Find where the given text appears and provide that cell's center as [x, y] coordinate. 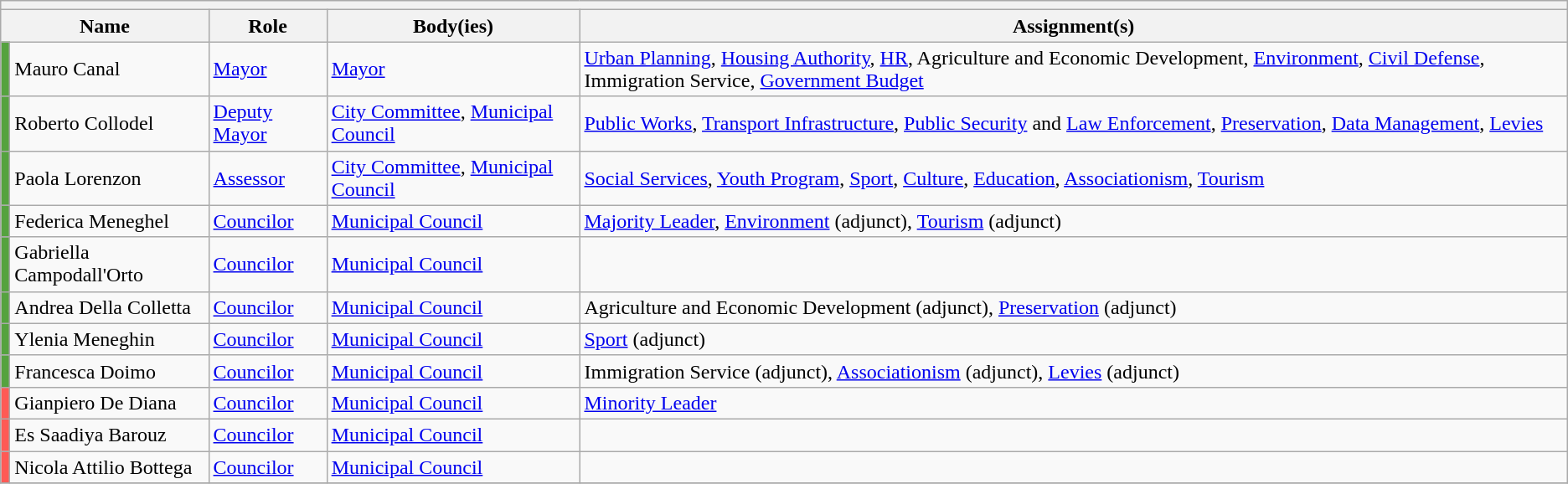
Francesca Doimo [109, 371]
Assessor [268, 178]
Agriculture and Economic Development (adjunct), Preservation (adjunct) [1074, 307]
Federica Meneghel [109, 221]
Gabriella Campodall'Orto [109, 265]
Paola Lorenzon [109, 178]
Public Works, Transport Infrastructure, Public Security and Law Enforcement, Preservation, Data Management, Levies [1074, 124]
Mauro Canal [109, 69]
Immigration Service (adjunct), Associationism (adjunct), Levies (adjunct) [1074, 371]
Nicola Attilio Bottega [109, 466]
Deputy Mayor [268, 124]
Majority Leader, Environment (adjunct), Tourism (adjunct) [1074, 221]
Sport (adjunct) [1074, 339]
Role [268, 26]
Roberto Collodel [109, 124]
Urban Planning, Housing Authority, HR, Agriculture and Economic Development, Environment, Civil Defense, Immigration Service, Government Budget [1074, 69]
Name [105, 26]
Body(ies) [453, 26]
Minority Leader [1074, 403]
Andrea Della Colletta [109, 307]
Assignment(s) [1074, 26]
Gianpiero De Diana [109, 403]
Ylenia Meneghin [109, 339]
Social Services, Youth Program, Sport, Culture, Education, Associationism, Tourism [1074, 178]
Es Saadiya Barouz [109, 435]
